Identify which cell holds the provided text, then report its [x, y] central coordinate. 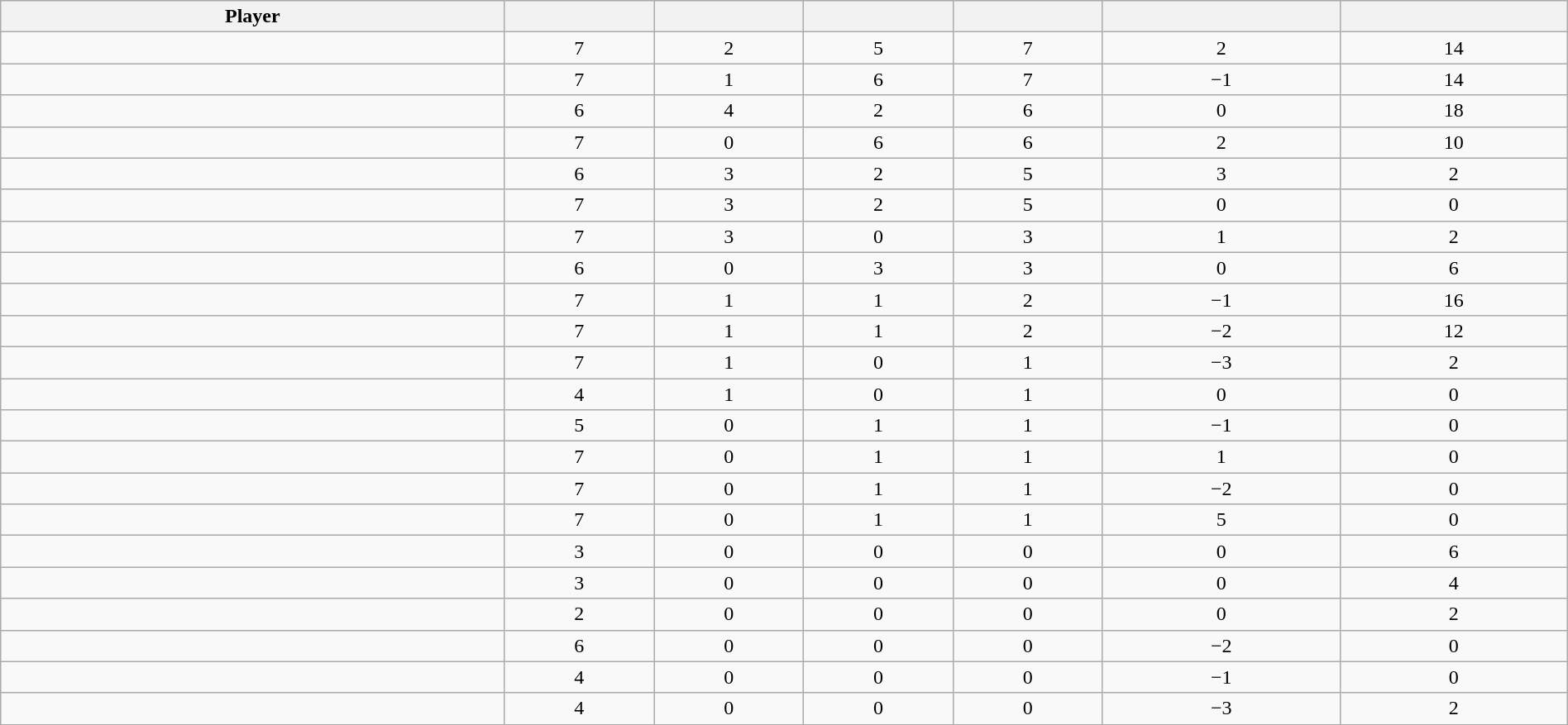
12 [1454, 331]
Player [253, 17]
18 [1454, 111]
10 [1454, 142]
16 [1454, 299]
